Output the (X, Y) coordinate of the center of the cell containing the given text.  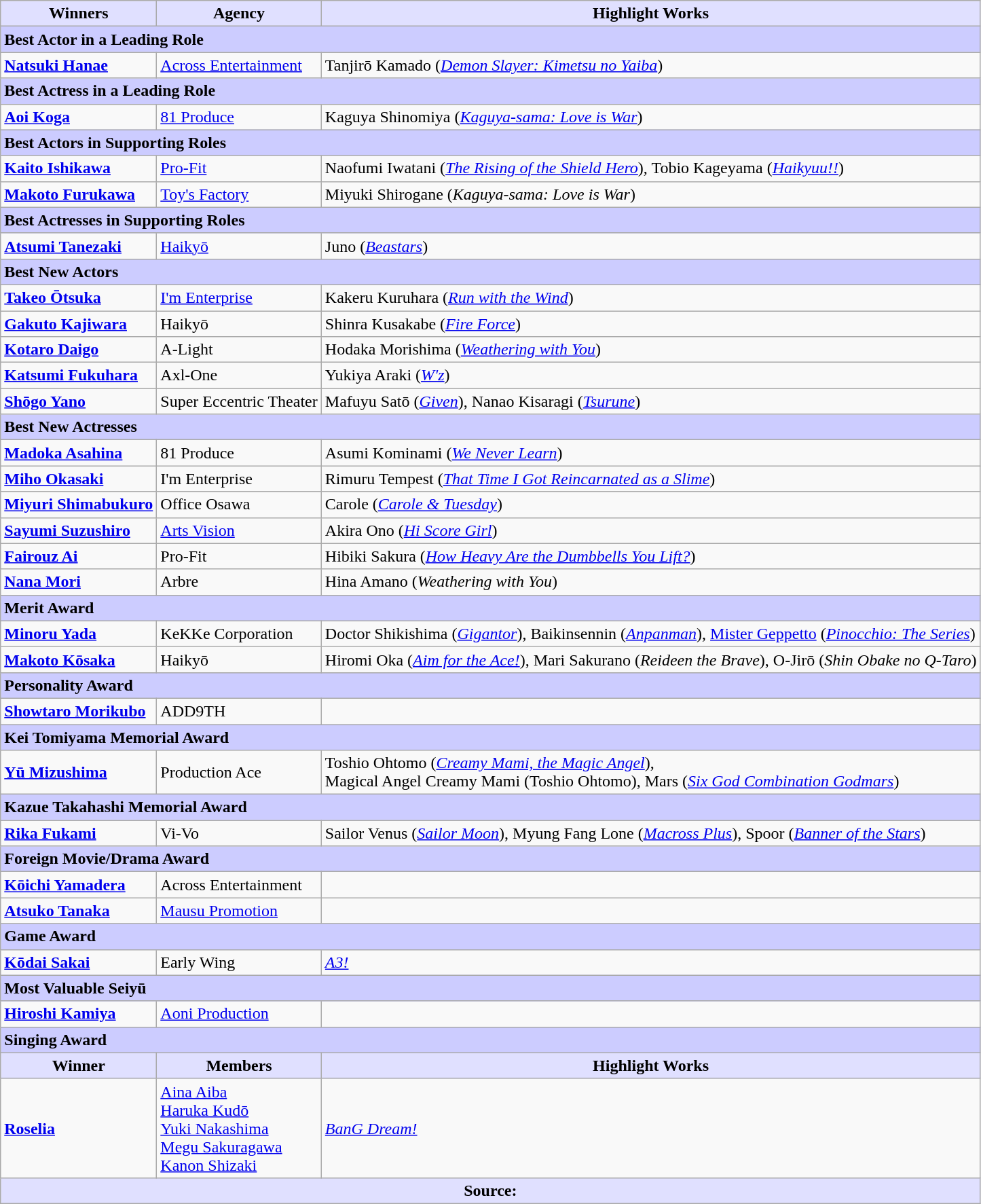
Shinra Kusakabe (Fire Force) (650, 324)
Hodaka Morishima (Weathering with You) (650, 350)
Kōichi Yamadera (79, 885)
Hibiki Sakura (How Heavy Are the Dumbbells You Lift?) (650, 556)
Kōdai Sakai (79, 962)
Minoru Yada (79, 634)
Winner (79, 1065)
Axl-One (239, 376)
Juno (Beastars) (650, 246)
Best New Actors (490, 272)
Early Wing (239, 962)
Singing Award (490, 1040)
Roselia (79, 1128)
Most Valuable Seiyū (490, 988)
Kazue Takahashi Memorial Award (490, 807)
Aina AibaHaruka KudōYuki NakashimaMegu SakuragawaKanon Shizaki (239, 1128)
Personality Award (490, 685)
Doctor Shikishima (Gigantor), Baikinsennin (Anpanman), Mister Geppetto (Pinocchio: The Series) (650, 634)
Arts Vision (239, 530)
BanG Dream! (650, 1128)
Arbre (239, 582)
Shōgo Yano (79, 401)
Makoto Furukawa (79, 194)
Best Actress in a Leading Role (490, 91)
Kotaro Daigo (79, 350)
Rimuru Tempest (That Time I Got Reincarnated as a Slime) (650, 479)
Showtaro Morikubo (79, 711)
Best Actors in Supporting Roles (490, 143)
Natsuki Hanae (79, 65)
Kakeru Kuruhara (Run with the Wind) (650, 297)
Foreign Movie/Drama Award (490, 859)
Gakuto Kajiwara (79, 324)
Asumi Kominami (We Never Learn) (650, 453)
Atsuko Tanaka (79, 911)
Winners (79, 14)
Vi-Vo (239, 833)
Rika Fukami (79, 833)
Fairouz Ai (79, 556)
Toy's Factory (239, 194)
Atsumi Tanezaki (79, 246)
Makoto Kōsaka (79, 659)
Source: (490, 1190)
Yukiya Araki (W'z) (650, 376)
Madoka Asahina (79, 453)
Takeo Ōtsuka (79, 297)
Mafuyu Satō (Given), Nanao Kisaragi (Tsurune) (650, 401)
Kei Tomiyama Memorial Award (490, 737)
Best Actresses in Supporting Roles (490, 220)
A3! (650, 962)
Sayumi Suzushiro (79, 530)
Naofumi Iwatani (The Rising of the Shield Hero), Tobio Kageyama (Haikyuu!!) (650, 168)
Aoi Koga (79, 117)
Best New Actresses (490, 427)
Game Award (490, 936)
Kaguya Shinomiya (Kaguya-sama: Love is War) (650, 117)
Katsumi Fukuhara (79, 376)
A-Light (239, 350)
ADD9TH (239, 711)
Production Ace (239, 773)
Super Eccentric Theater (239, 401)
Akira Ono (Hi Score Girl) (650, 530)
Carole (Carole & Tuesday) (650, 505)
KeKKe Corporation (239, 634)
Office Osawa (239, 505)
Hiromi Oka (Aim for the Ace!), Mari Sakurano (Reideen the Brave), O-Jirō (Shin Obake no Q-Taro) (650, 659)
Toshio Ohtomo (Creamy Mami, the Magic Angel),Magical Angel Creamy Mami (Toshio Ohtomo), Mars (Six God Combination Godmars) (650, 773)
Hina Amano (Weathering with You) (650, 582)
Best Actor in a Leading Role (490, 39)
Nana Mori (79, 582)
Aoni Production (239, 1014)
Sailor Venus (Sailor Moon), Myung Fang Lone (Macross Plus), Spoor (Banner of the Stars) (650, 833)
Kaito Ishikawa (79, 168)
Tanjirō Kamado (Demon Slayer: Kimetsu no Yaiba) (650, 65)
Yū Mizushima (79, 773)
Miyuki Shirogane (Kaguya-sama: Love is War) (650, 194)
Hiroshi Kamiya (79, 1014)
Mausu Promotion (239, 911)
Agency (239, 14)
Merit Award (490, 608)
Miho Okasaki (79, 479)
Miyuri Shimabukuro (79, 505)
Members (239, 1065)
